Return [x, y] of the center of cell containing provided text 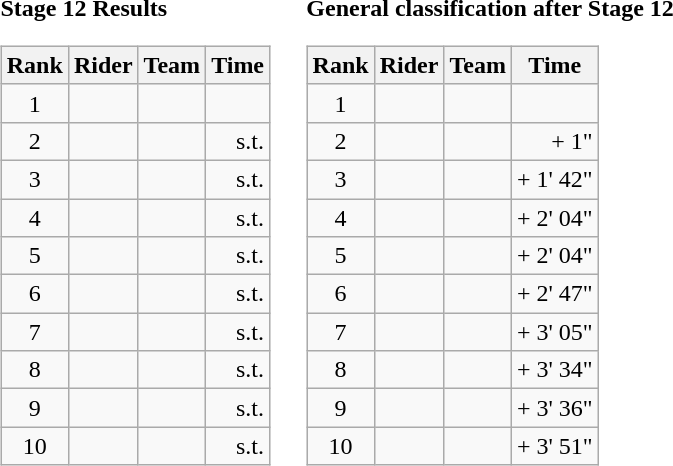
+ 1" [554, 141]
+ 3' 05" [554, 332]
+ 3' 51" [554, 446]
+ 2' 47" [554, 294]
+ 3' 34" [554, 370]
+ 3' 36" [554, 408]
+ 1' 42" [554, 179]
